Locate the cell with the specified text and output its (x, y) center coordinate. 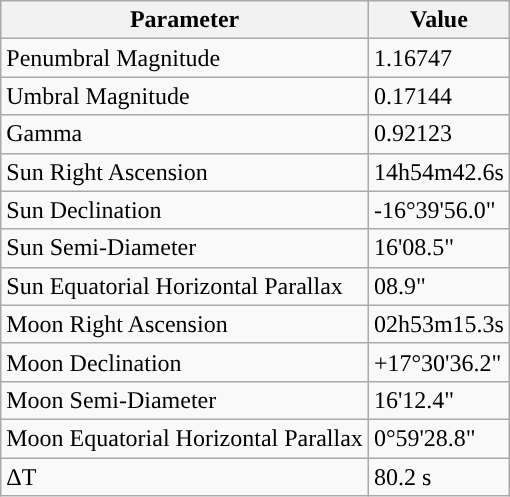
Gamma (185, 134)
Sun Declination (185, 210)
02h53m15.3s (438, 324)
1.16747 (438, 58)
Sun Semi-Diameter (185, 248)
Moon Right Ascension (185, 324)
0.92123 (438, 134)
0°59'28.8" (438, 438)
Moon Equatorial Horizontal Parallax (185, 438)
Umbral Magnitude (185, 96)
+17°30'36.2" (438, 362)
-16°39'56.0" (438, 210)
Value (438, 20)
Parameter (185, 20)
ΔT (185, 477)
0.17144 (438, 96)
Sun Equatorial Horizontal Parallax (185, 286)
Sun Right Ascension (185, 172)
08.9" (438, 286)
16'08.5" (438, 248)
Moon Declination (185, 362)
16'12.4" (438, 400)
Moon Semi-Diameter (185, 400)
14h54m42.6s (438, 172)
80.2 s (438, 477)
Penumbral Magnitude (185, 58)
